Pinpoint the cell where the given text exists, returning its (X, Y) midpoint coordinate. 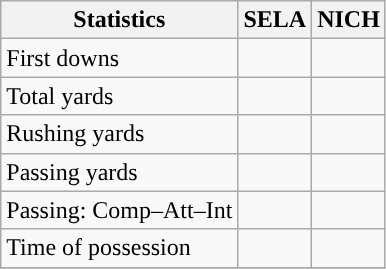
Passing yards (120, 172)
Passing: Comp–Att–Int (120, 210)
Time of possession (120, 248)
Rushing yards (120, 134)
First downs (120, 58)
Total yards (120, 96)
Statistics (120, 20)
NICH (349, 20)
SELA (275, 20)
